Extract the [x, y] coordinate from the center of the cell holding the provided text.  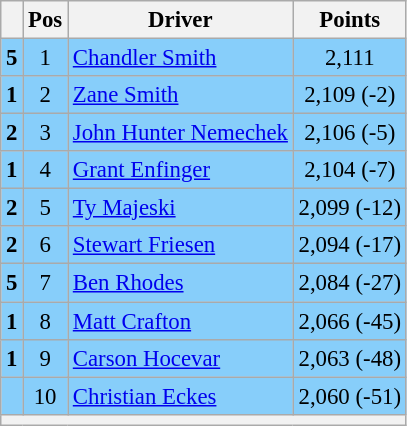
Chandler Smith [181, 58]
Christian Eckes [181, 396]
2,106 (-5) [350, 133]
Matt Crafton [181, 321]
2,060 (-51) [350, 396]
Grant Enfinger [181, 170]
Ben Rhodes [181, 283]
7 [46, 283]
Zane Smith [181, 95]
4 [46, 170]
2,066 (-45) [350, 321]
2,099 (-12) [350, 208]
Points [350, 20]
2,111 [350, 58]
2,109 (-2) [350, 95]
2,063 (-48) [350, 358]
10 [46, 396]
8 [46, 321]
John Hunter Nemechek [181, 133]
Pos [46, 20]
9 [46, 358]
2,084 (-27) [350, 283]
2,104 (-7) [350, 170]
Driver [181, 20]
3 [46, 133]
2,094 (-17) [350, 245]
Ty Majeski [181, 208]
Stewart Friesen [181, 245]
Carson Hocevar [181, 358]
6 [46, 245]
